Scan for the cell matching the given text and deliver its [x, y] coordinate at center. 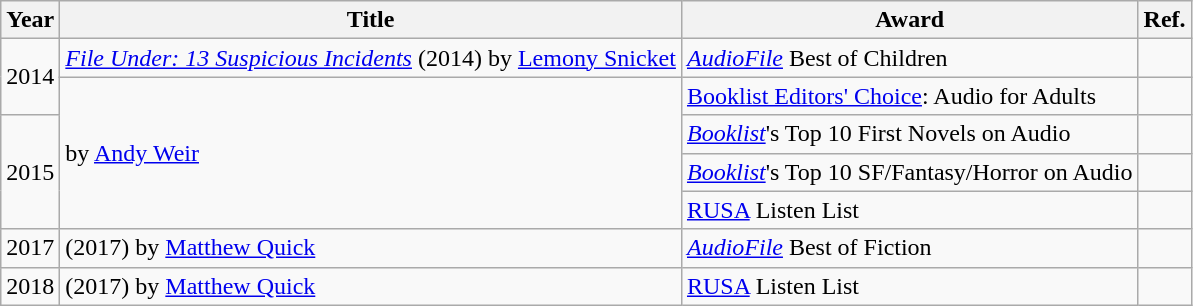
2017 [30, 248]
2014 [30, 77]
AudioFile Best of Children [910, 58]
2018 [30, 286]
AudioFile Best of Fiction [910, 248]
File Under: 13 Suspicious Incidents (2014) by Lemony Snicket [371, 58]
Title [371, 20]
Booklist's Top 10 SF/Fantasy/Horror on Audio [910, 172]
Year [30, 20]
Award [910, 20]
Booklist's Top 10 First Novels on Audio [910, 134]
by Andy Weir [371, 153]
Booklist Editors' Choice: Audio for Adults [910, 96]
2015 [30, 172]
Ref. [1164, 20]
